Detect which cell encompasses the target text, then output its [X, Y] center coordinate. 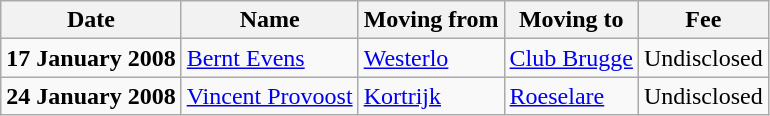
17 January 2008 [91, 58]
Fee [703, 20]
Vincent Provoost [270, 96]
Moving to [571, 20]
Club Brugge [571, 58]
Roeselare [571, 96]
Kortrijk [431, 96]
Date [91, 20]
Name [270, 20]
Westerlo [431, 58]
24 January 2008 [91, 96]
Moving from [431, 20]
Bernt Evens [270, 58]
